Pinpoint the cell where the given text exists, returning its (X, Y) midpoint coordinate. 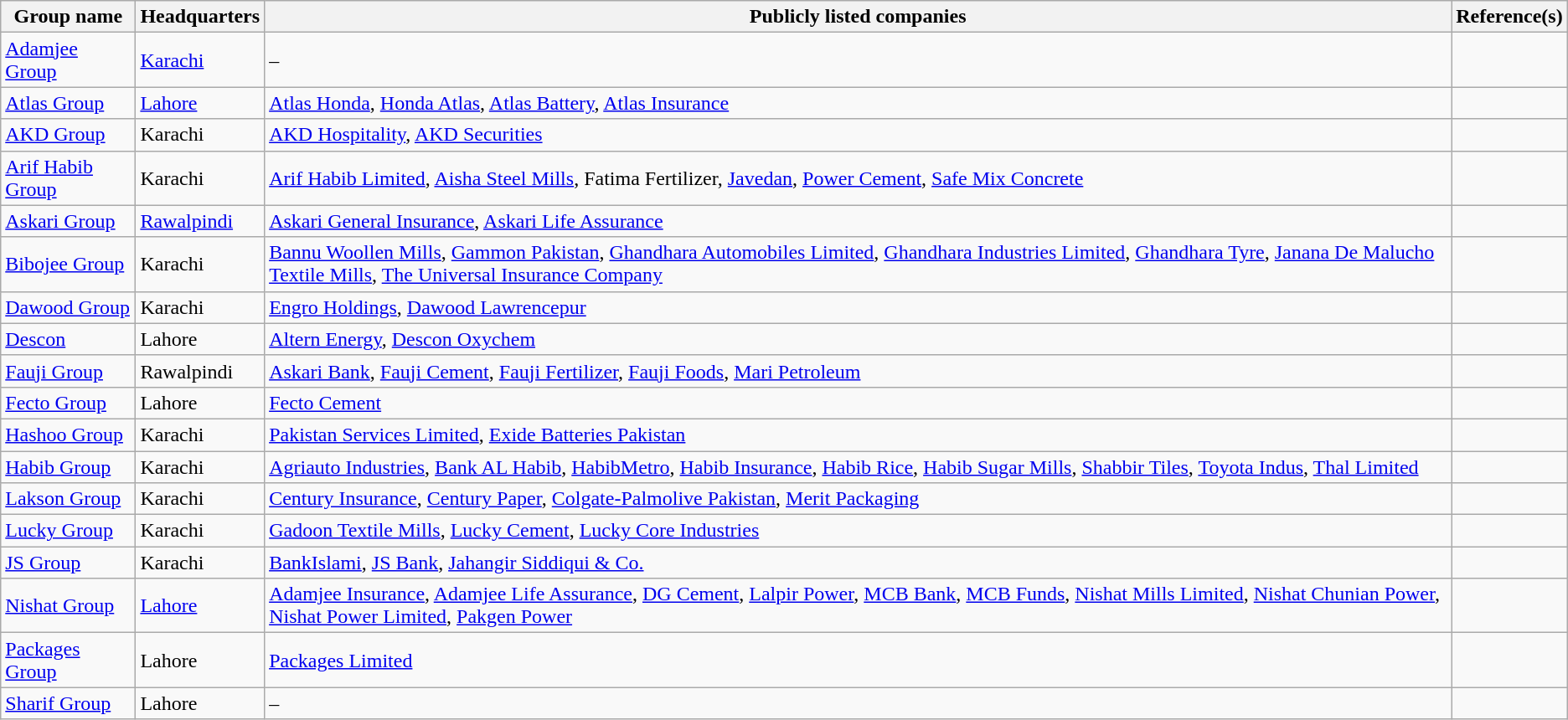
Dawood Group (69, 307)
Askari Group (69, 221)
Askari Bank, Fauji Cement, Fauji Fertilizer, Fauji Foods, Mari Petroleum (858, 371)
AKD Group (69, 135)
Adamjee Group (69, 60)
Nishat Group (69, 606)
Packages Group (69, 660)
Fauji Group (69, 371)
Descon (69, 339)
Altern Energy, Descon Oxychem (858, 339)
Arif Habib Limited, Aisha Steel Mills, Fatima Fertilizer, Javedan, Power Cement, Safe Mix Concrete (858, 177)
Reference(s) (1509, 17)
BankIslami, JS Bank, Jahangir Siddiqui & Co. (858, 563)
Atlas Group (69, 103)
Atlas Honda, Honda Atlas, Atlas Battery, Atlas Insurance (858, 103)
Century Insurance, Century Paper, Colgate-Palmolive Pakistan, Merit Packaging (858, 499)
Fecto Group (69, 403)
Agriauto Industries, Bank AL Habib, HabibMetro, Habib Insurance, Habib Rice, Habib Sugar Mills, Shabbir Tiles, Toyota Indus, Thal Limited (858, 466)
Habib Group (69, 466)
Sharif Group (69, 703)
Askari General Insurance, Askari Life Assurance (858, 221)
Packages Limited (858, 660)
JS Group (69, 563)
Lucky Group (69, 531)
Group name (69, 17)
Fecto Cement (858, 403)
Bibojee Group (69, 265)
Headquarters (200, 17)
Gadoon Textile Mills, Lucky Cement, Lucky Core Industries (858, 531)
Lakson Group (69, 499)
Pakistan Services Limited, Exide Batteries Pakistan (858, 435)
Publicly listed companies (858, 17)
AKD Hospitality, AKD Securities (858, 135)
Arif Habib Group (69, 177)
Engro Holdings, Dawood Lawrencepur (858, 307)
Hashoo Group (69, 435)
